Locate the cell with the specified text and output its [X, Y] center coordinate. 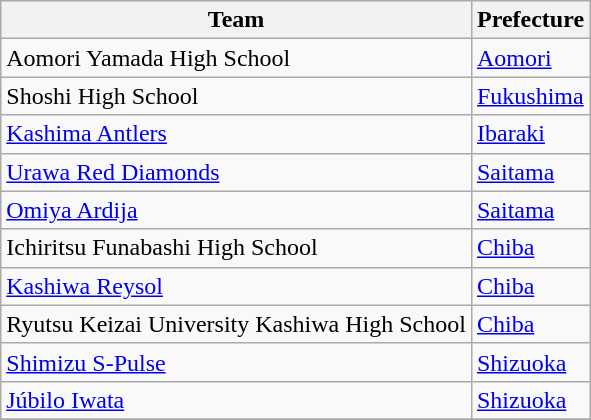
Prefecture [530, 20]
Ichiritsu Funabashi High School [236, 248]
Fukushima [530, 96]
Shoshi High School [236, 96]
Júbilo Iwata [236, 400]
Aomori [530, 58]
Ryutsu Keizai University Kashiwa High School [236, 324]
Shimizu S-Pulse [236, 362]
Urawa Red Diamonds [236, 172]
Kashiwa Reysol [236, 286]
Team [236, 20]
Kashima Antlers [236, 134]
Aomori Yamada High School [236, 58]
Omiya Ardija [236, 210]
Ibaraki [530, 134]
